Detect which cell encompasses the target text, then output its (x, y) center coordinate. 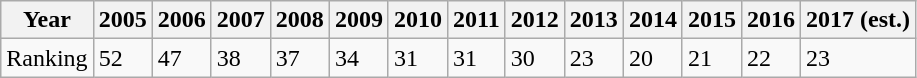
2012 (534, 20)
34 (358, 58)
37 (300, 58)
21 (712, 58)
2015 (712, 20)
2011 (477, 20)
2013 (594, 20)
38 (240, 58)
2016 (772, 20)
2017 (est.) (858, 20)
30 (534, 58)
2009 (358, 20)
2008 (300, 20)
2007 (240, 20)
2010 (418, 20)
47 (182, 58)
Year (47, 20)
52 (122, 58)
2014 (652, 20)
20 (652, 58)
2006 (182, 20)
2005 (122, 20)
Ranking (47, 58)
22 (772, 58)
